Identify which cell holds the provided text, then report its (x, y) central coordinate. 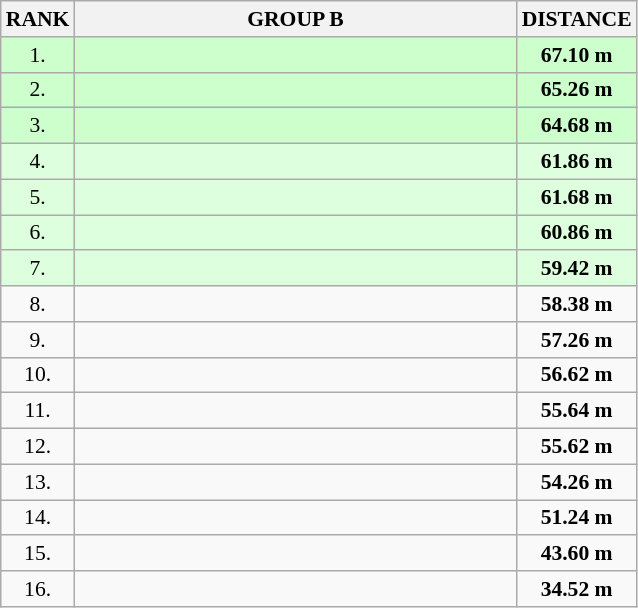
7. (38, 269)
15. (38, 554)
57.26 m (577, 340)
DISTANCE (577, 19)
4. (38, 162)
56.62 m (577, 375)
14. (38, 518)
1. (38, 55)
60.86 m (577, 233)
6. (38, 233)
GROUP B (295, 19)
12. (38, 447)
65.26 m (577, 90)
51.24 m (577, 518)
61.86 m (577, 162)
9. (38, 340)
3. (38, 126)
34.52 m (577, 589)
16. (38, 589)
54.26 m (577, 482)
43.60 m (577, 554)
55.62 m (577, 447)
58.38 m (577, 304)
59.42 m (577, 269)
10. (38, 375)
13. (38, 482)
2. (38, 90)
5. (38, 197)
8. (38, 304)
RANK (38, 19)
11. (38, 411)
61.68 m (577, 197)
67.10 m (577, 55)
64.68 m (577, 126)
55.64 m (577, 411)
